Scan for the cell matching the given text and deliver its (x, y) coordinate at center. 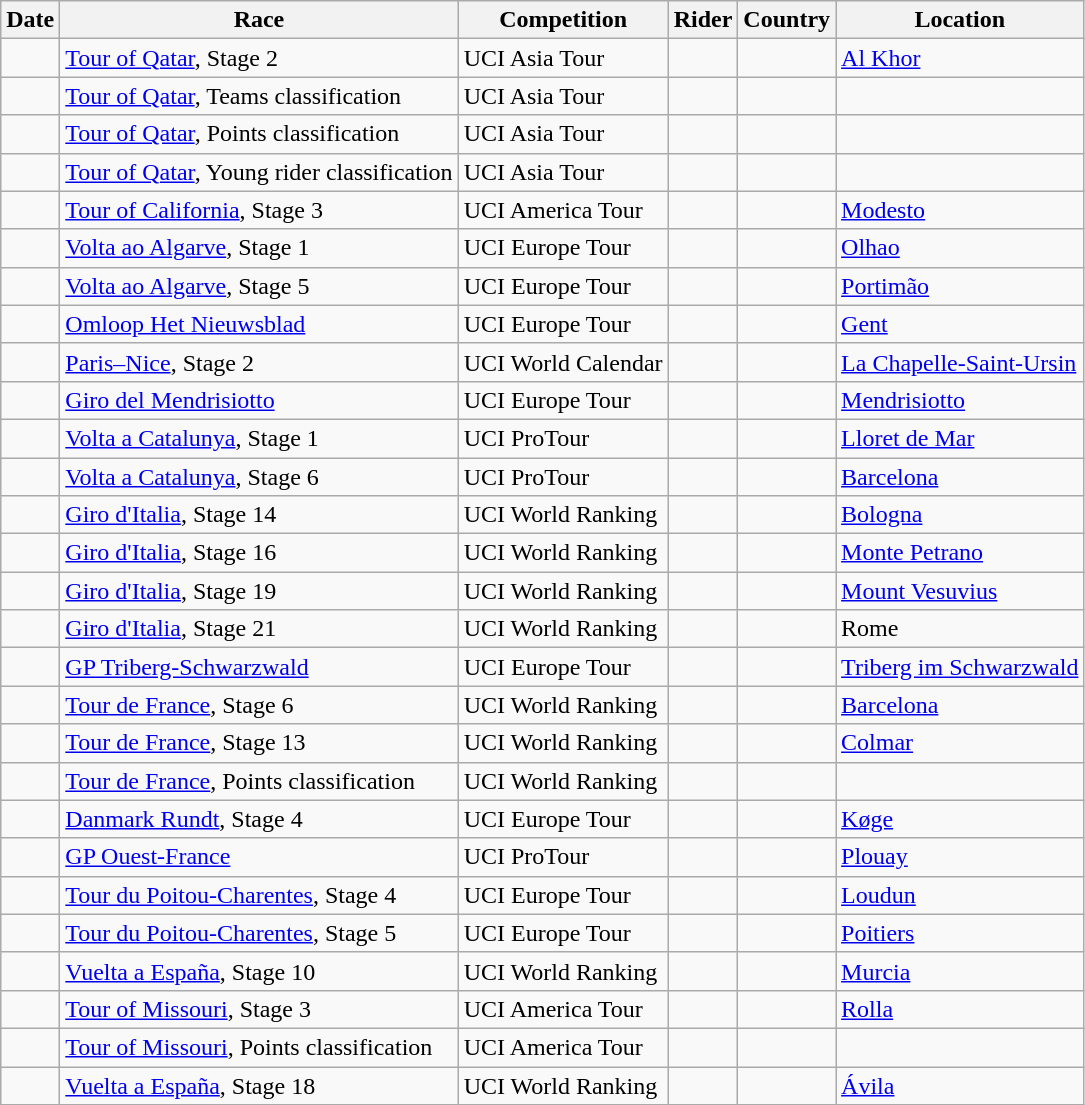
Plouay (960, 857)
Tour of California, Stage 3 (259, 210)
Country (787, 20)
Tour of Qatar, Stage 2 (259, 58)
Giro d'Italia, Stage 14 (259, 515)
Tour du Poitou-Charentes, Stage 4 (259, 895)
La Chapelle-Saint-Ursin (960, 362)
GP Triberg-Schwarzwald (259, 667)
Monte Petrano (960, 553)
Omloop Het Nieuwsblad (259, 324)
Køge (960, 819)
Vuelta a España, Stage 10 (259, 971)
Giro d'Italia, Stage 19 (259, 591)
UCI World Calendar (563, 362)
Mount Vesuvius (960, 591)
Competition (563, 20)
Tour de France, Stage 13 (259, 743)
Modesto (960, 210)
Tour of Qatar, Teams classification (259, 96)
Tour de France, Stage 6 (259, 705)
Al Khor (960, 58)
GP Ouest-France (259, 857)
Tour of Qatar, Points classification (259, 134)
Date (30, 20)
Portimão (960, 286)
Race (259, 20)
Volta ao Algarve, Stage 5 (259, 286)
Giro d'Italia, Stage 16 (259, 553)
Giro d'Italia, Stage 21 (259, 629)
Volta a Catalunya, Stage 6 (259, 477)
Ávila (960, 1085)
Volta a Catalunya, Stage 1 (259, 438)
Lloret de Mar (960, 438)
Murcia (960, 971)
Olhao (960, 248)
Tour of Missouri, Points classification (259, 1047)
Rome (960, 629)
Rider (703, 20)
Triberg im Schwarzwald (960, 667)
Vuelta a España, Stage 18 (259, 1085)
Tour du Poitou-Charentes, Stage 5 (259, 933)
Tour of Missouri, Stage 3 (259, 1009)
Danmark Rundt, Stage 4 (259, 819)
Gent (960, 324)
Tour of Qatar, Young rider classification (259, 172)
Rolla (960, 1009)
Mendrisiotto (960, 400)
Tour de France, Points classification (259, 781)
Paris–Nice, Stage 2 (259, 362)
Giro del Mendrisiotto (259, 400)
Loudun (960, 895)
Bologna (960, 515)
Volta ao Algarve, Stage 1 (259, 248)
Location (960, 20)
Colmar (960, 743)
Poitiers (960, 933)
